From the cell containing the given text, extract its center point as [X, Y] coordinate. 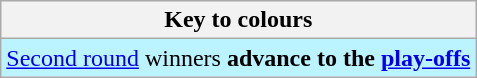
Second round winners advance to the play-offs [238, 58]
Key to colours [238, 20]
